For the text-containing cell, return its midpoint in (X, Y) coordinate format. 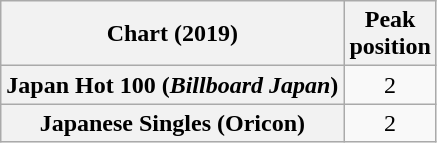
Peakposition (390, 34)
Japanese Singles (Oricon) (172, 123)
Japan Hot 100 (Billboard Japan) (172, 85)
Chart (2019) (172, 34)
